Detect which cell encompasses the target text, then output its [X, Y] center coordinate. 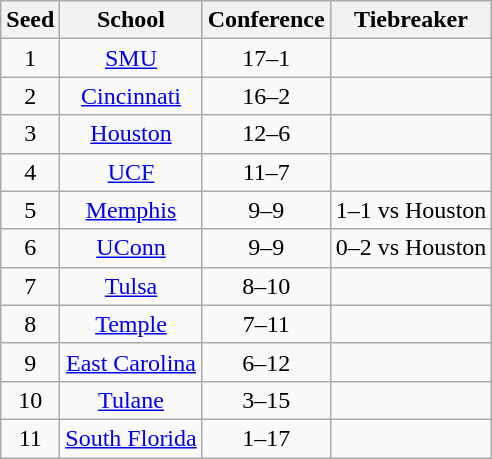
10 [30, 400]
17–1 [266, 58]
9 [30, 362]
8–10 [266, 286]
1–1 vs Houston [411, 210]
Tulane [131, 400]
7–11 [266, 324]
11 [30, 438]
12–6 [266, 134]
16–2 [266, 96]
6–12 [266, 362]
4 [30, 172]
Cincinnati [131, 96]
Tulsa [131, 286]
0–2 vs Houston [411, 248]
1–17 [266, 438]
Tiebreaker [411, 20]
Houston [131, 134]
6 [30, 248]
South Florida [131, 438]
3–15 [266, 400]
7 [30, 286]
Conference [266, 20]
UConn [131, 248]
SMU [131, 58]
1 [30, 58]
8 [30, 324]
Temple [131, 324]
11–7 [266, 172]
East Carolina [131, 362]
3 [30, 134]
UCF [131, 172]
2 [30, 96]
Seed [30, 20]
5 [30, 210]
School [131, 20]
Memphis [131, 210]
